Extract the (x, y) coordinate from the center of the cell holding the provided text.  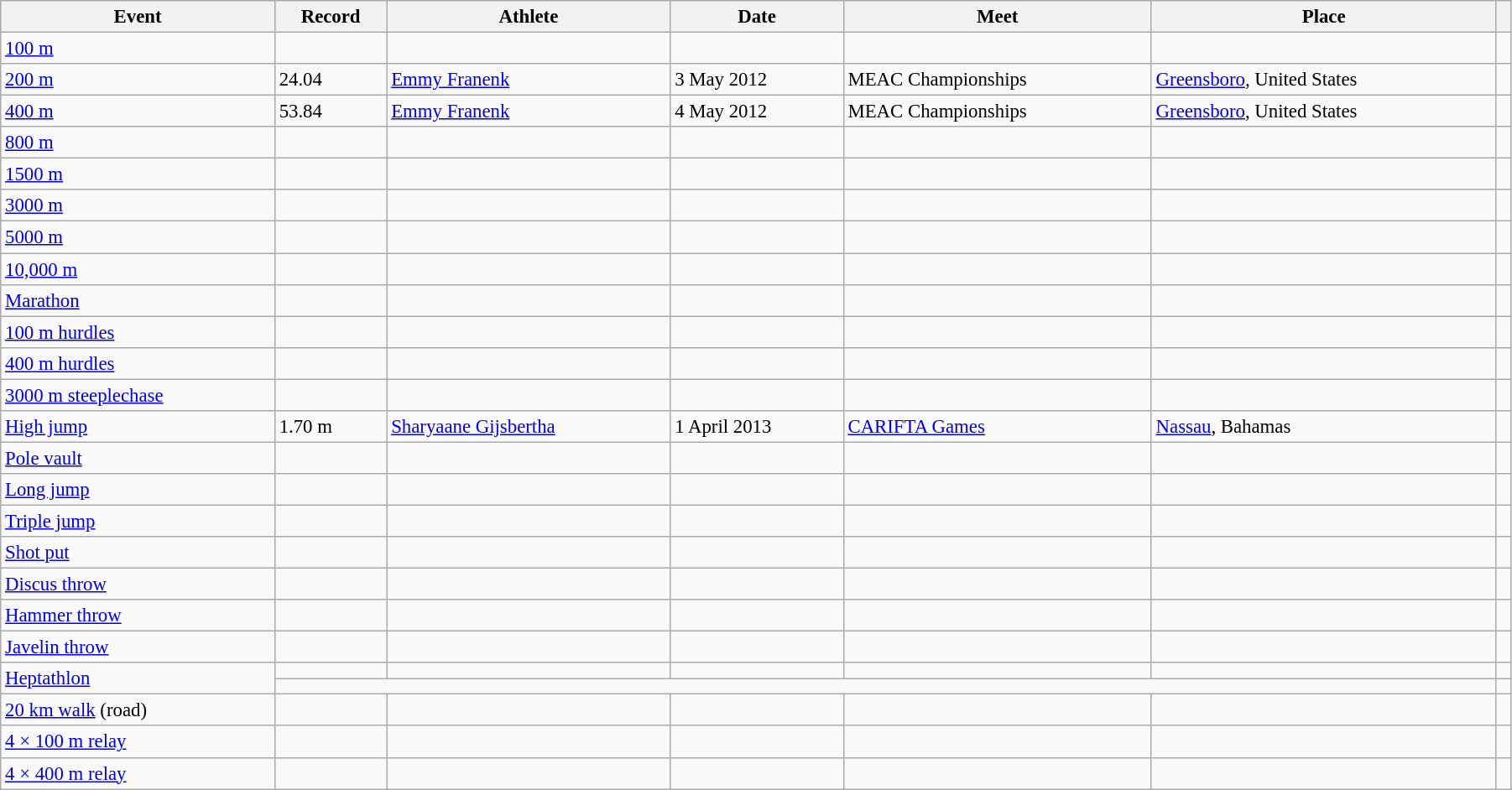
3 May 2012 (757, 80)
Record (331, 17)
Nassau, Bahamas (1324, 427)
Triple jump (138, 521)
High jump (138, 427)
Shot put (138, 553)
Hammer throw (138, 616)
Place (1324, 17)
20 km walk (road) (138, 710)
800 m (138, 143)
53.84 (331, 112)
200 m (138, 80)
400 m hurdles (138, 363)
10,000 m (138, 269)
4 May 2012 (757, 112)
Heptathlon (138, 678)
Javelin throw (138, 647)
100 m (138, 49)
5000 m (138, 237)
4 × 400 m relay (138, 773)
Athlete (529, 17)
Date (757, 17)
3000 m (138, 205)
1500 m (138, 174)
1 April 2013 (757, 427)
Marathon (138, 300)
CARIFTA Games (997, 427)
Meet (997, 17)
3000 m steeplechase (138, 395)
4 × 100 m relay (138, 742)
100 m hurdles (138, 332)
Sharyaane Gijsbertha (529, 427)
1.70 m (331, 427)
Discus throw (138, 585)
Long jump (138, 490)
400 m (138, 112)
Pole vault (138, 458)
24.04 (331, 80)
Event (138, 17)
